Determine the [X, Y] coordinate at the center of the cell enclosing the given text.  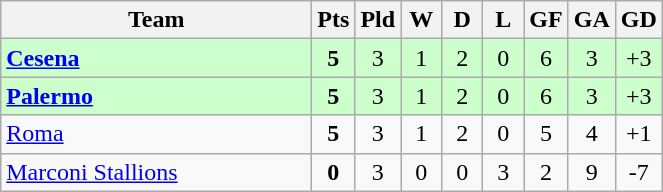
Marconi Stallions [156, 172]
Cesena [156, 58]
GA [592, 20]
+1 [638, 134]
4 [592, 134]
W [422, 20]
Roma [156, 134]
-7 [638, 172]
9 [592, 172]
GD [638, 20]
Palermo [156, 96]
Team [156, 20]
L [504, 20]
D [462, 20]
GF [546, 20]
Pts [334, 20]
Pld [378, 20]
